Provide the (X, Y) coordinate of the cell's center where the given text is located.  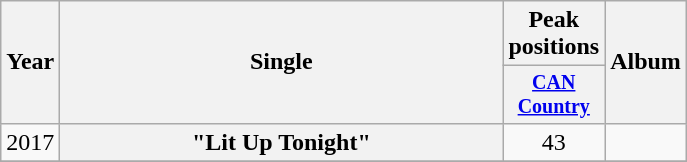
Single (282, 62)
Year (30, 62)
Album (646, 62)
"Lit Up Tonight" (282, 142)
43 (554, 142)
CAN Country (554, 94)
2017 (30, 142)
Peak positions (554, 34)
